Capture the cell that displays the provided text and extract its [X, Y] central coordinate. 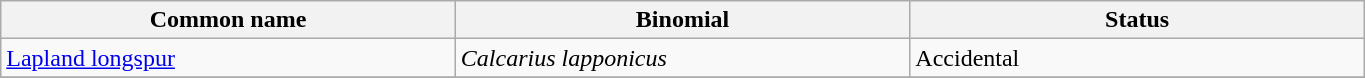
Calcarius lapponicus [682, 58]
Status [1138, 20]
Accidental [1138, 58]
Binomial [682, 20]
Common name [228, 20]
Lapland longspur [228, 58]
